Capture the cell that displays the provided text and extract its (x, y) central coordinate. 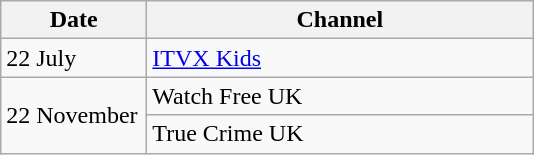
True Crime UK (340, 134)
Date (74, 20)
22 July (74, 58)
22 November (74, 115)
Watch Free UK (340, 96)
ITVX Kids (340, 58)
Channel (340, 20)
